Output the [X, Y] coordinate of the center of the cell containing the given text.  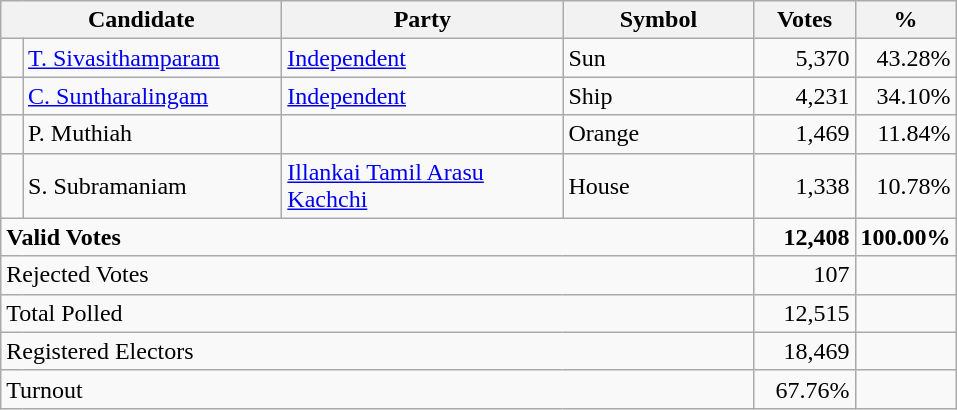
43.28% [906, 58]
Total Polled [378, 313]
Votes [804, 20]
Ship [658, 96]
34.10% [906, 96]
Party [422, 20]
100.00% [906, 237]
107 [804, 275]
11.84% [906, 134]
67.76% [804, 389]
Orange [658, 134]
Symbol [658, 20]
Registered Electors [378, 351]
1,469 [804, 134]
Rejected Votes [378, 275]
% [906, 20]
10.78% [906, 186]
4,231 [804, 96]
Valid Votes [378, 237]
C. Suntharalingam [152, 96]
Illankai Tamil Arasu Kachchi [422, 186]
5,370 [804, 58]
18,469 [804, 351]
12,408 [804, 237]
T. Sivasithamparam [152, 58]
12,515 [804, 313]
Turnout [378, 389]
Candidate [142, 20]
P. Muthiah [152, 134]
Sun [658, 58]
1,338 [804, 186]
House [658, 186]
S. Subramaniam [152, 186]
